Identify which cell holds the provided text, then report its [x, y] central coordinate. 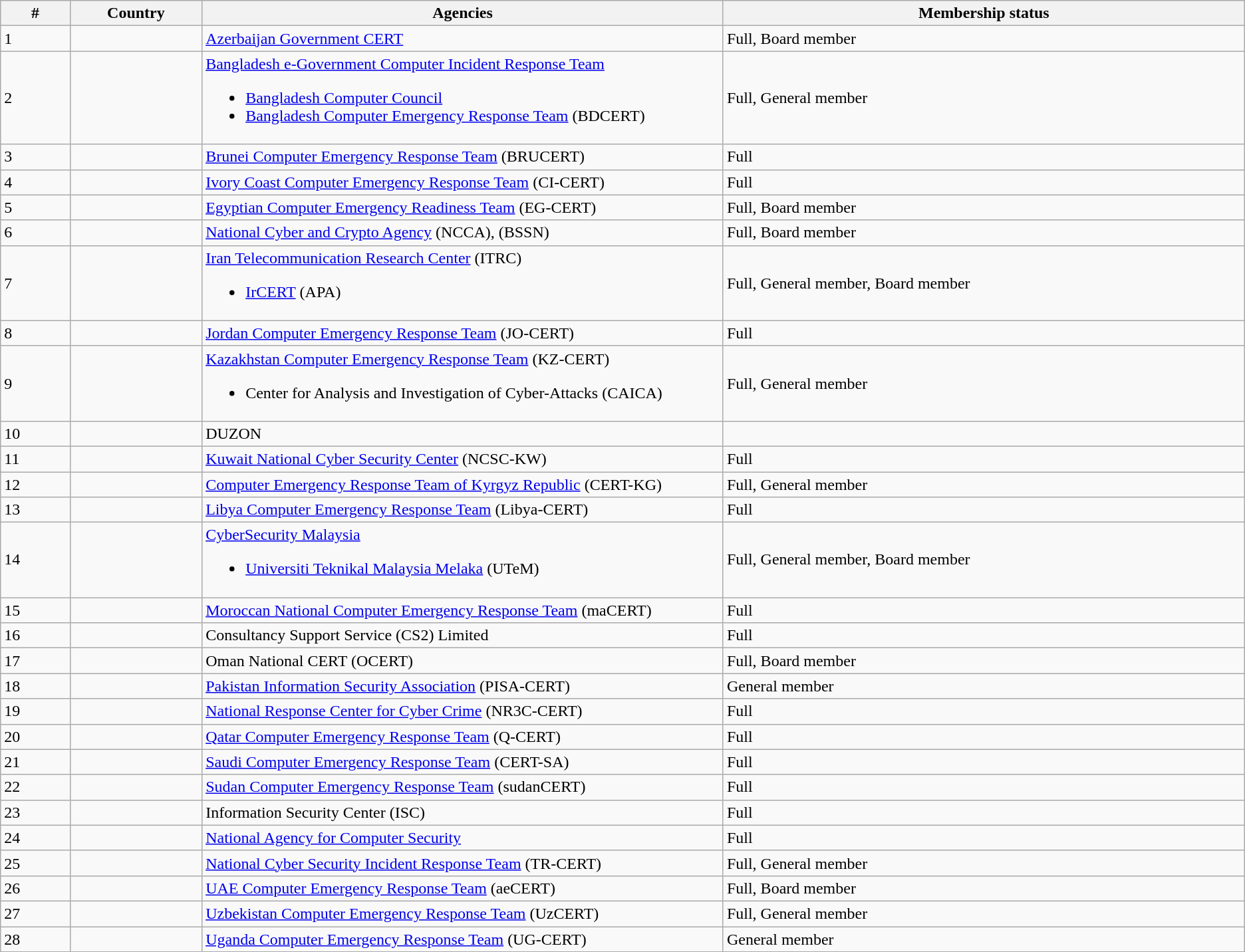
CyberSecurity MalaysiaUniversiti Teknikal Malaysia Melaka (UTeM) [463, 560]
19 [35, 711]
Kuwait National Cyber Security Center (NCSC-KW) [463, 459]
# [35, 13]
12 [35, 485]
20 [35, 737]
Country [136, 13]
13 [35, 510]
National Agency for Computer Security [463, 838]
23 [35, 812]
5 [35, 207]
7 [35, 283]
Kazakhstan Computer Emergency Response Team (KZ-CERT)Center for Analysis and Investigation of Cyber-Attacks (CAICA) [463, 383]
National Cyber and Crypto Agency (NCCA), (BSSN) [463, 233]
6 [35, 233]
Consultancy Support Service (CS2) Limited [463, 636]
Moroccan National Computer Emergency Response Team (maCERT) [463, 610]
Bangladesh e-Government Computer Incident Response TeamBangladesh Computer CouncilBangladesh Computer Emergency Response Team (BDCERT) [463, 98]
Jordan Computer Emergency Response Team (JO-CERT) [463, 333]
3 [35, 157]
Agencies [463, 13]
1 [35, 39]
24 [35, 838]
National Cyber Security Incident Response Team (TR-CERT) [463, 863]
Oman National CERT (OCERT) [463, 661]
10 [35, 433]
Iran Telecommunication Research Center (ITRC)IrCERT (APA) [463, 283]
27 [35, 913]
Uzbekistan Computer Emergency Response Team (UzCERT) [463, 913]
26 [35, 888]
UAE Computer Emergency Response Team (aeCERT) [463, 888]
22 [35, 787]
DUZON [463, 433]
Uganda Computer Emergency Response Team (UG-CERT) [463, 939]
15 [35, 610]
11 [35, 459]
Qatar Computer Emergency Response Team (Q-CERT) [463, 737]
National Response Center for Cyber Crime (NR3C-CERT) [463, 711]
2 [35, 98]
4 [35, 182]
14 [35, 560]
Sudan Computer Emergency Response Team (sudanCERT) [463, 787]
Ivory Coast Computer Emergency Response Team (CI-CERT) [463, 182]
16 [35, 636]
25 [35, 863]
18 [35, 686]
Computer Emergency Response Team of Kyrgyz Republic (CERT-KG) [463, 485]
Saudi Computer Emergency Response Team (CERT-SA) [463, 762]
Libya Computer Emergency Response Team (Libya-CERT) [463, 510]
28 [35, 939]
8 [35, 333]
Azerbaijan Government CERT [463, 39]
Pakistan Information Security Association (PISA-CERT) [463, 686]
21 [35, 762]
9 [35, 383]
Information Security Center (ISC) [463, 812]
Membership status [984, 13]
17 [35, 661]
Egyptian Computer Emergency Readiness Team (EG-CERT) [463, 207]
Brunei Computer Emergency Response Team (BRUCERT) [463, 157]
